Return the (x, y) coordinate for the center point of the cell that contains the specified text.  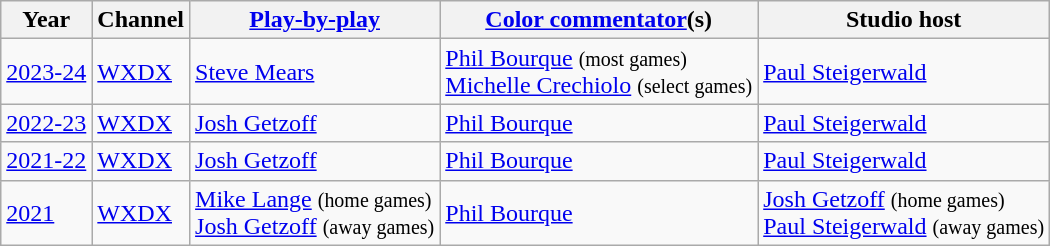
2022-23 (46, 123)
Play-by-play (315, 20)
Channel (141, 20)
Mike Lange (home games)Josh Getzoff (away games) (315, 212)
Year (46, 20)
Studio host (904, 20)
2021-22 (46, 161)
2023-24 (46, 72)
Color commentator(s) (599, 20)
Josh Getzoff (home games)Paul Steigerwald (away games) (904, 212)
2021 (46, 212)
Steve Mears (315, 72)
Phil Bourque (most games)Michelle Crechiolo (select games) (599, 72)
